Determine the (x, y) coordinate at the center of the cell enclosing the given text.  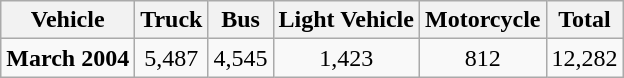
Truck (172, 20)
4,545 (240, 58)
March 2004 (68, 58)
Total (584, 20)
Bus (240, 20)
Motorcycle (482, 20)
12,282 (584, 58)
5,487 (172, 58)
812 (482, 58)
Vehicle (68, 20)
Light Vehicle (346, 20)
1,423 (346, 58)
